Determine the (X, Y) coordinate at the center of the cell enclosing the given text.  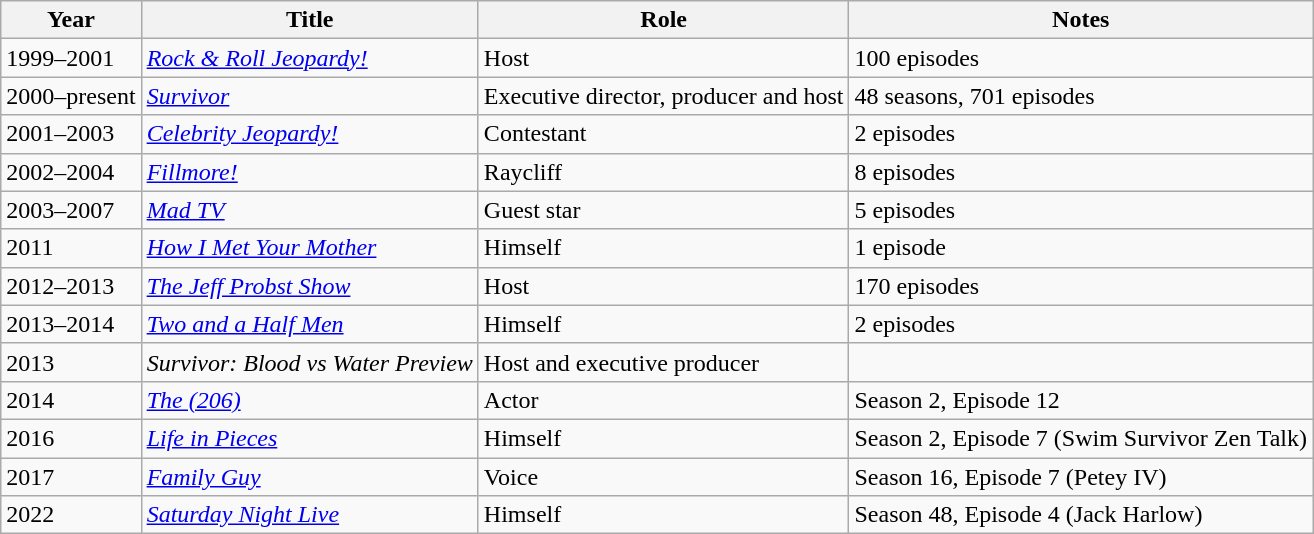
Notes (1081, 20)
170 episodes (1081, 286)
Title (310, 20)
2011 (71, 248)
8 episodes (1081, 172)
How I Met Your Mother (310, 248)
2000–present (71, 96)
Role (664, 20)
Season 16, Episode 7 (Petey IV) (1081, 477)
Celebrity Jeopardy! (310, 134)
Mad TV (310, 210)
2017 (71, 477)
Survivor (310, 96)
Year (71, 20)
Season 48, Episode 4 (Jack Harlow) (1081, 515)
2003–2007 (71, 210)
1999–2001 (71, 58)
48 seasons, 701 episodes (1081, 96)
2022 (71, 515)
Rock & Roll Jeopardy! (310, 58)
100 episodes (1081, 58)
Fillmore! (310, 172)
Two and a Half Men (310, 324)
Contestant (664, 134)
2001–2003 (71, 134)
Raycliff (664, 172)
Family Guy (310, 477)
2012–2013 (71, 286)
2014 (71, 400)
Survivor: Blood vs Water Preview (310, 362)
The (206) (310, 400)
Life in Pieces (310, 438)
1 episode (1081, 248)
Executive director, producer and host (664, 96)
2002–2004 (71, 172)
Host and executive producer (664, 362)
2013 (71, 362)
Saturday Night Live (310, 515)
Season 2, Episode 12 (1081, 400)
5 episodes (1081, 210)
2013–2014 (71, 324)
The Jeff Probst Show (310, 286)
Voice (664, 477)
Season 2, Episode 7 (Swim Survivor Zen Talk) (1081, 438)
Guest star (664, 210)
2016 (71, 438)
Actor (664, 400)
